Output the (X, Y) coordinate of the center of the cell containing the given text.  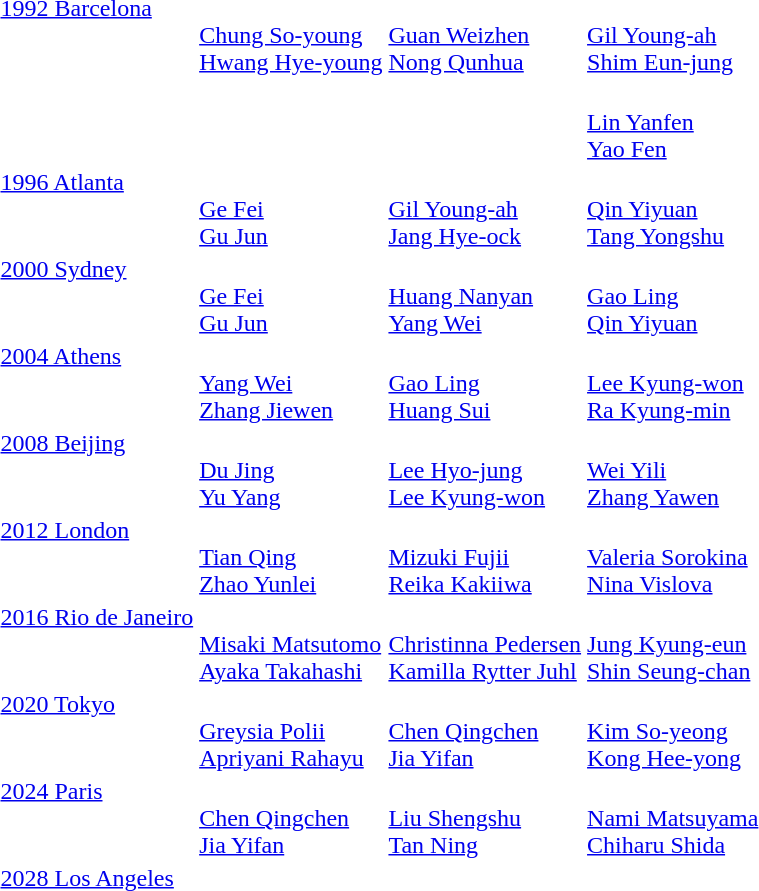
Lee Hyo-jungLee Kyung-won (485, 470)
Greysia PoliiApriyani Rahayu (291, 731)
Mizuki FujiiReika Kakiiwa (485, 557)
Liu ShengshuTan Ning (485, 818)
Huang NanyanYang Wei (485, 296)
Du JingYu Yang (291, 470)
Yang WeiZhang Jiewen (291, 383)
Gil Young-ahJang Hye-ock (485, 209)
Christinna PedersenKamilla Rytter Juhl (485, 644)
Tian QingZhao Yunlei (291, 557)
Misaki MatsutomoAyaka Takahashi (291, 644)
Gao LingHuang Sui (485, 383)
